Output the [x, y] coordinate of the center of the cell containing the given text.  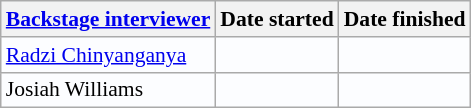
Josiah Williams [108, 90]
Date finished [405, 19]
Backstage interviewer [108, 19]
Radzi Chinyanganya [108, 55]
Date started [276, 19]
